From the cell containing the given text, extract its center point as [X, Y] coordinate. 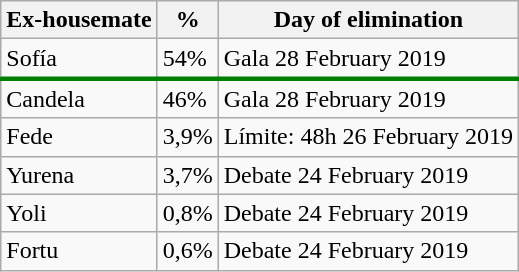
Yurena [79, 175]
3,7% [188, 175]
Candela [79, 98]
Sofía [79, 59]
0,8% [188, 213]
46% [188, 98]
Fede [79, 137]
0,6% [188, 251]
3,9% [188, 137]
Fortu [79, 251]
Yoli [79, 213]
Ex-housemate [79, 20]
Day of elimination [368, 20]
Límite: 48h 26 February 2019 [368, 137]
54% [188, 59]
% [188, 20]
